Search for the cell housing the specified text and yield its [x, y] center coordinate. 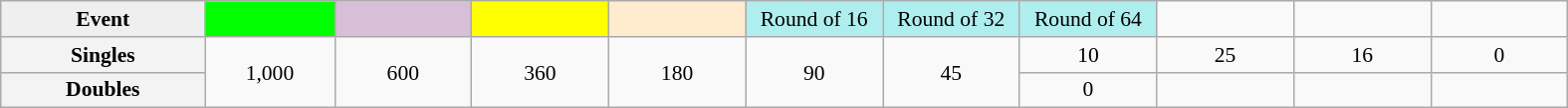
16 [1362, 55]
Round of 16 [814, 19]
90 [814, 72]
Round of 32 [951, 19]
45 [951, 72]
360 [541, 72]
Doubles [104, 90]
600 [403, 72]
180 [677, 72]
25 [1226, 55]
Singles [104, 55]
1,000 [270, 72]
Event [104, 19]
10 [1088, 55]
Round of 64 [1088, 19]
